Return [x, y] of the center of cell containing provided text 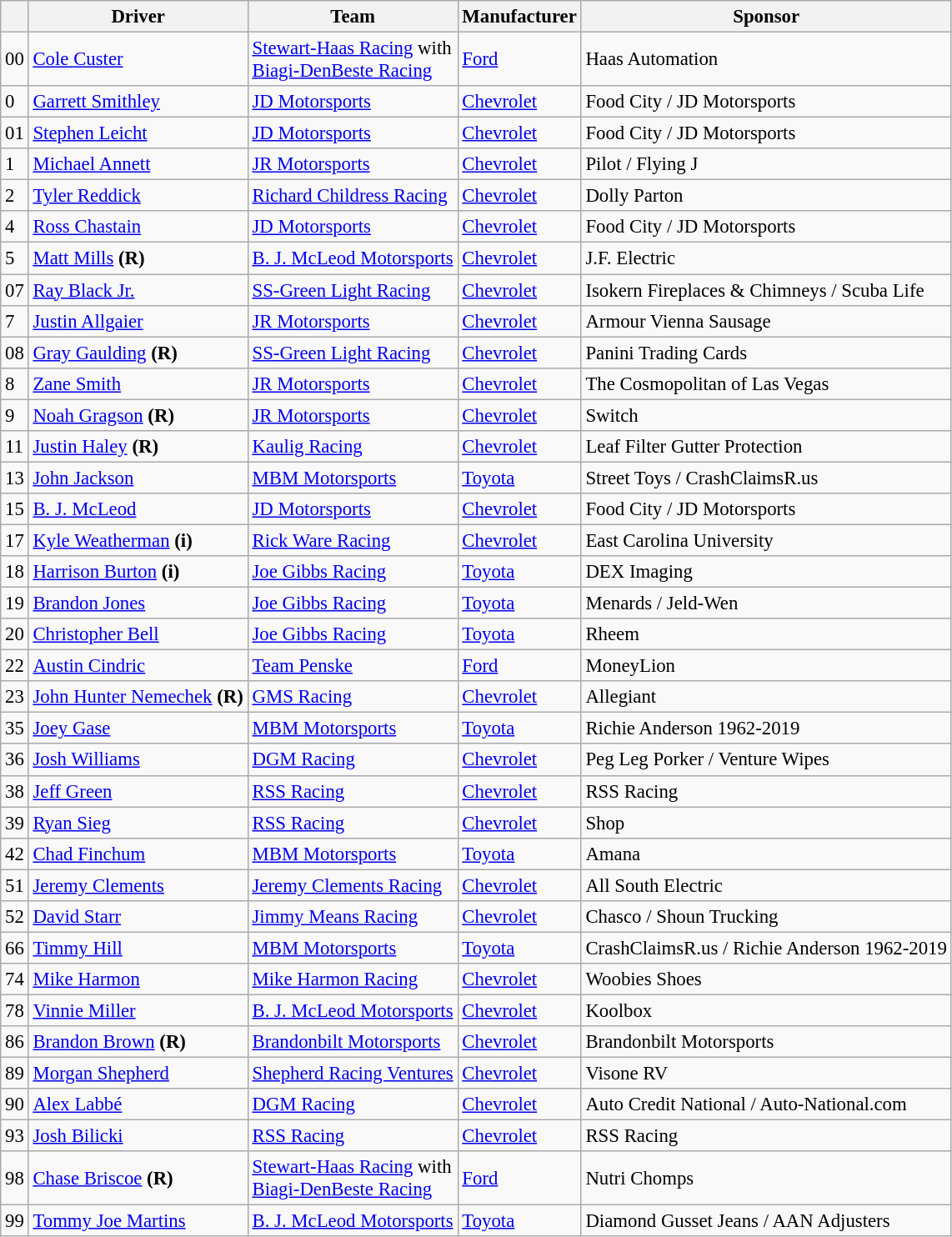
35 [15, 729]
All South Electric [766, 885]
Shepherd Racing Ventures [353, 1074]
Harrison Burton (i) [138, 572]
Vinnie Miller [138, 1010]
Auto Credit National / Auto-National.com [766, 1104]
Mike Harmon [138, 979]
Stephen Leicht [138, 133]
Tommy Joe Martins [138, 1221]
Team Penske [353, 666]
Chasco / Shoun Trucking [766, 917]
Ross Chastain [138, 228]
86 [15, 1042]
13 [15, 478]
07 [15, 290]
Ryan Sieg [138, 823]
78 [15, 1010]
John Hunter Nemechek (R) [138, 697]
Brandon Jones [138, 603]
66 [15, 948]
John Jackson [138, 478]
Menards / Jeld-Wen [766, 603]
Jeremy Clements Racing [353, 885]
Visone RV [766, 1074]
Alex Labbé [138, 1104]
Michael Annett [138, 164]
Haas Automation [766, 60]
East Carolina University [766, 540]
Zane Smith [138, 383]
CrashClaimsR.us / Richie Anderson 1962-2019 [766, 948]
David Starr [138, 917]
52 [15, 917]
Nutri Chomps [766, 1179]
98 [15, 1179]
The Cosmopolitan of Las Vegas [766, 383]
Chase Briscoe (R) [138, 1179]
Dolly Parton [766, 196]
15 [15, 509]
4 [15, 228]
Jeremy Clements [138, 885]
Gray Gaulding (R) [138, 353]
Justin Haley (R) [138, 447]
38 [15, 791]
Street Toys / CrashClaimsR.us [766, 478]
18 [15, 572]
0 [15, 102]
5 [15, 258]
74 [15, 979]
7 [15, 321]
Peg Leg Porker / Venture Wipes [766, 760]
Mike Harmon Racing [353, 979]
Morgan Shepherd [138, 1074]
Justin Allgaier [138, 321]
Isokern Fireplaces & Chimneys / Scuba Life [766, 290]
Noah Gragson (R) [138, 415]
Jimmy Means Racing [353, 917]
Richie Anderson 1962-2019 [766, 729]
Kaulig Racing [353, 447]
DEX Imaging [766, 572]
Manufacturer [519, 17]
MoneyLion [766, 666]
Woobies Shoes [766, 979]
Joey Gase [138, 729]
J.F. Electric [766, 258]
19 [15, 603]
Rick Ware Racing [353, 540]
01 [15, 133]
GMS Racing [353, 697]
11 [15, 447]
Christopher Bell [138, 634]
9 [15, 415]
89 [15, 1074]
Diamond Gusset Jeans / AAN Adjusters [766, 1221]
20 [15, 634]
Cole Custer [138, 60]
Garrett Smithley [138, 102]
Brandon Brown (R) [138, 1042]
Driver [138, 17]
Amana [766, 854]
Kyle Weatherman (i) [138, 540]
23 [15, 697]
Panini Trading Cards [766, 353]
Ray Black Jr. [138, 290]
Matt Mills (R) [138, 258]
Tyler Reddick [138, 196]
Shop [766, 823]
93 [15, 1136]
08 [15, 353]
2 [15, 196]
Armour Vienna Sausage [766, 321]
36 [15, 760]
Timmy Hill [138, 948]
Austin Cindric [138, 666]
39 [15, 823]
Richard Childress Racing [353, 196]
Pilot / Flying J [766, 164]
B. J. McLeod [138, 509]
Sponsor [766, 17]
Josh Williams [138, 760]
22 [15, 666]
00 [15, 60]
Jeff Green [138, 791]
1 [15, 164]
42 [15, 854]
99 [15, 1221]
8 [15, 383]
51 [15, 885]
Rheem [766, 634]
Chad Finchum [138, 854]
Josh Bilicki [138, 1136]
Switch [766, 415]
17 [15, 540]
Team [353, 17]
90 [15, 1104]
Allegiant [766, 697]
Koolbox [766, 1010]
Leaf Filter Gutter Protection [766, 447]
